Provide the (x, y) coordinate of the cell's center where the given text is located.  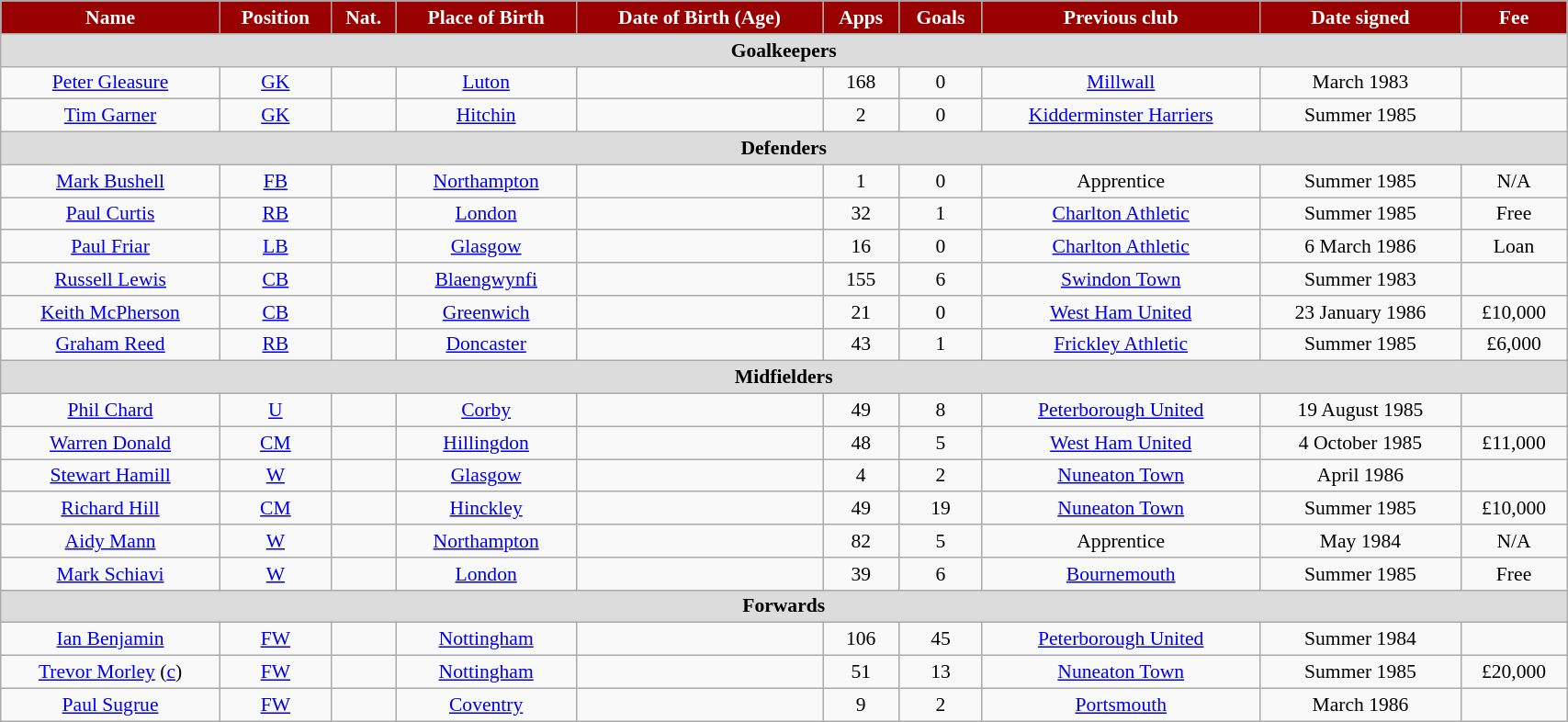
Goals (941, 17)
39 (862, 574)
Peter Gleasure (110, 83)
Millwall (1121, 83)
Place of Birth (487, 17)
Stewart Hamill (110, 476)
82 (862, 541)
FB (276, 181)
Paul Sugrue (110, 705)
Defenders (784, 149)
Bournemouth (1121, 574)
Goalkeepers (784, 51)
LB (276, 247)
Graham Reed (110, 344)
155 (862, 279)
Keith McPherson (110, 312)
Greenwich (487, 312)
Blaengwynfi (487, 279)
Warren Donald (110, 443)
Date signed (1359, 17)
Russell Lewis (110, 279)
Loan (1514, 247)
Name (110, 17)
Nat. (363, 17)
Fee (1514, 17)
Hillingdon (487, 443)
Doncaster (487, 344)
Position (276, 17)
Forwards (784, 606)
16 (862, 247)
Swindon Town (1121, 279)
Richard Hill (110, 509)
Kidderminster Harriers (1121, 116)
Corby (487, 411)
19 August 1985 (1359, 411)
£11,000 (1514, 443)
April 1986 (1359, 476)
48 (862, 443)
Frickley Athletic (1121, 344)
19 (941, 509)
4 (862, 476)
168 (862, 83)
Date of Birth (Age) (700, 17)
Apps (862, 17)
21 (862, 312)
45 (941, 639)
£20,000 (1514, 672)
Ian Benjamin (110, 639)
Paul Friar (110, 247)
March 1986 (1359, 705)
32 (862, 214)
23 January 1986 (1359, 312)
8 (941, 411)
Hitchin (487, 116)
Phil Chard (110, 411)
March 1983 (1359, 83)
£6,000 (1514, 344)
Aidy Mann (110, 541)
6 March 1986 (1359, 247)
May 1984 (1359, 541)
Coventry (487, 705)
Tim Garner (110, 116)
Portsmouth (1121, 705)
Summer 1984 (1359, 639)
Previous club (1121, 17)
9 (862, 705)
13 (941, 672)
Trevor Morley (c) (110, 672)
U (276, 411)
Paul Curtis (110, 214)
43 (862, 344)
Luton (487, 83)
106 (862, 639)
Summer 1983 (1359, 279)
Hinckley (487, 509)
Midfielders (784, 378)
Mark Schiavi (110, 574)
Mark Bushell (110, 181)
4 October 1985 (1359, 443)
51 (862, 672)
